Identify which cell holds the provided text, then report its (X, Y) central coordinate. 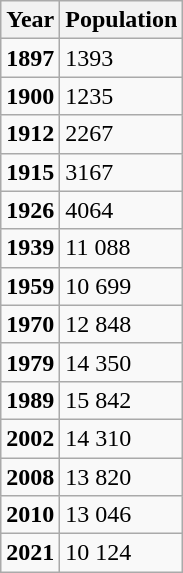
1939 (30, 248)
1897 (30, 58)
10 699 (122, 286)
1970 (30, 324)
13 820 (122, 477)
2010 (30, 515)
2008 (30, 477)
13 046 (122, 515)
1915 (30, 172)
3167 (122, 172)
1926 (30, 210)
14 350 (122, 362)
10 124 (122, 553)
15 842 (122, 400)
4064 (122, 210)
1989 (30, 400)
11 088 (122, 248)
1393 (122, 58)
1900 (30, 96)
Population (122, 20)
1959 (30, 286)
2021 (30, 553)
1235 (122, 96)
14 310 (122, 438)
1912 (30, 134)
Year (30, 20)
1979 (30, 362)
2267 (122, 134)
2002 (30, 438)
12 848 (122, 324)
